Return the (x, y) coordinate for the center point of the cell that contains the specified text.  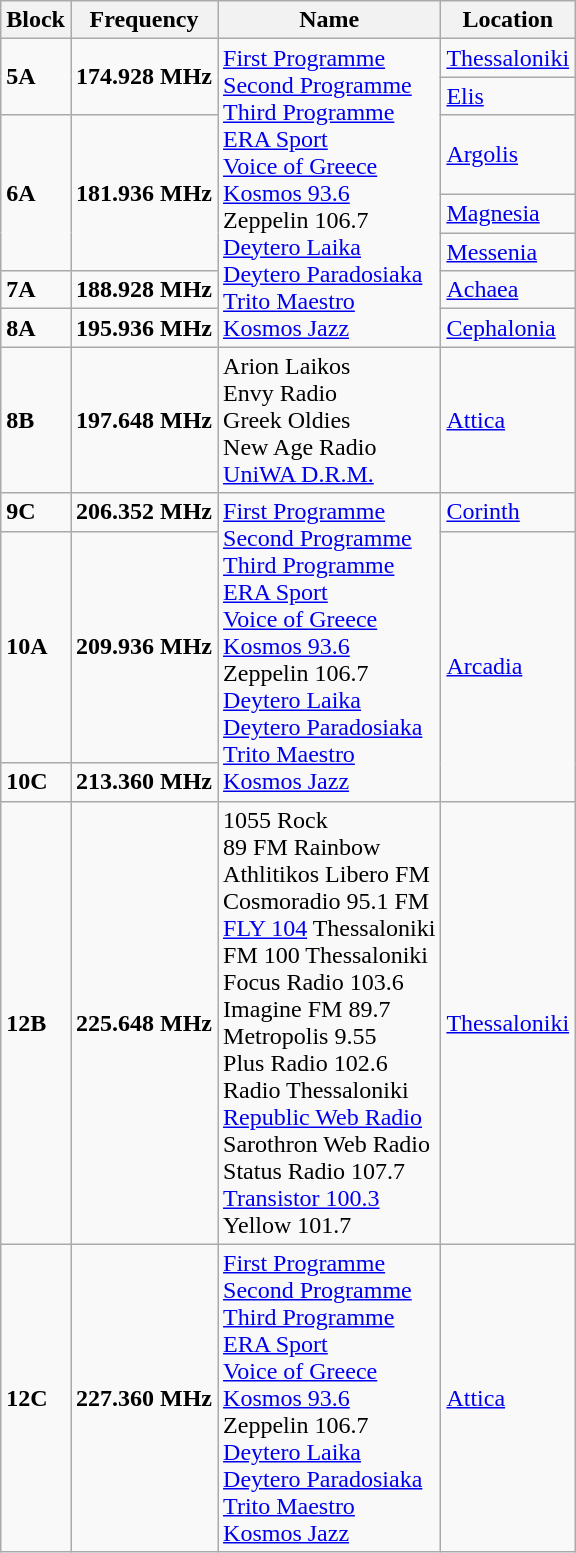
Argolis (508, 155)
Messenia (508, 252)
Achaea (508, 290)
5A (36, 77)
225.648 MHz (144, 1022)
12C (36, 1398)
9C (36, 512)
Magnesia (508, 214)
188.928 MHz (144, 290)
10C (36, 782)
Frequency (144, 20)
Elis (508, 96)
195.936 MHz (144, 328)
6A (36, 193)
209.936 MHz (144, 647)
197.648 MHz (144, 420)
Arion LaikosEnvy RadioGreek OldiesNew Age RadioUniWA D.R.M. (330, 420)
7A (36, 290)
12B (36, 1022)
213.360 MHz (144, 782)
Corinth (508, 512)
227.360 MHz (144, 1398)
181.936 MHz (144, 193)
Name (330, 20)
8A (36, 328)
174.928 MHz (144, 77)
Arcadia (508, 666)
Cephalonia (508, 328)
10A (36, 647)
Location (508, 20)
8B (36, 420)
Block (36, 20)
206.352 MHz (144, 512)
